Determine the (x, y) coordinate at the center of the cell enclosing the given text.  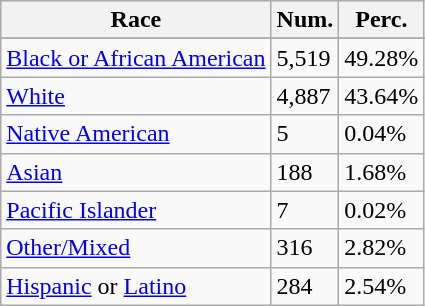
Other/Mixed (136, 248)
Asian (136, 172)
Perc. (382, 20)
4,887 (305, 96)
7 (305, 210)
284 (305, 286)
5,519 (305, 58)
2.54% (382, 286)
49.28% (382, 58)
Black or African American (136, 58)
Race (136, 20)
2.82% (382, 248)
43.64% (382, 96)
Native American (136, 134)
White (136, 96)
188 (305, 172)
Hispanic or Latino (136, 286)
0.02% (382, 210)
0.04% (382, 134)
5 (305, 134)
Num. (305, 20)
1.68% (382, 172)
316 (305, 248)
Pacific Islander (136, 210)
